Return (x, y) of the center of cell containing provided text 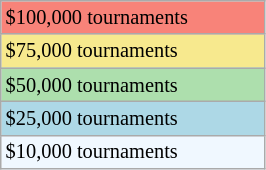
$50,000 tournaments (133, 85)
$10,000 tournaments (133, 152)
$25,000 tournaments (133, 118)
$75,000 tournaments (133, 51)
$100,000 tournaments (133, 17)
